Identify which cell holds the provided text, then report its (x, y) central coordinate. 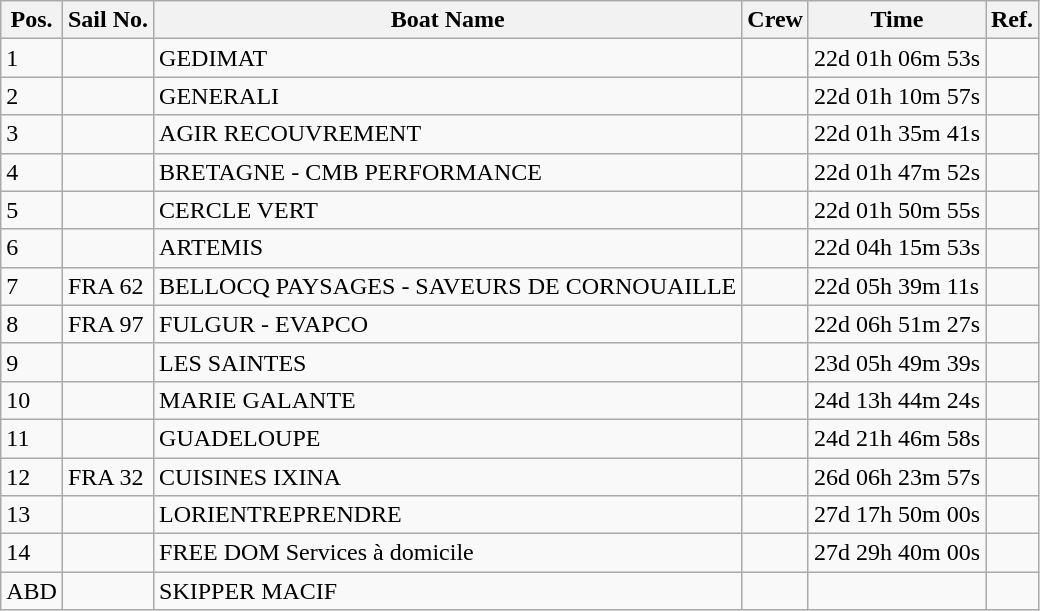
8 (32, 324)
26d 06h 23m 57s (896, 477)
FREE DOM Services à domicile (448, 553)
23d 05h 49m 39s (896, 362)
CUISINES IXINA (448, 477)
4 (32, 172)
FRA 32 (108, 477)
SKIPPER MACIF (448, 591)
Boat Name (448, 20)
22d 01h 47m 52s (896, 172)
5 (32, 210)
MARIE GALANTE (448, 400)
9 (32, 362)
BELLOCQ PAYSAGES - SAVEURS DE CORNOUAILLE (448, 286)
Crew (776, 20)
27d 17h 50m 00s (896, 515)
LORIENTREPRENDRE (448, 515)
CERCLE VERT (448, 210)
6 (32, 248)
ARTEMIS (448, 248)
24d 21h 46m 58s (896, 438)
GENERALI (448, 96)
ABD (32, 591)
3 (32, 134)
24d 13h 44m 24s (896, 400)
Time (896, 20)
10 (32, 400)
BRETAGNE - CMB PERFORMANCE (448, 172)
GUADELOUPE (448, 438)
2 (32, 96)
22d 04h 15m 53s (896, 248)
FRA 97 (108, 324)
FULGUR - EVAPCO (448, 324)
22d 01h 50m 55s (896, 210)
22d 01h 06m 53s (896, 58)
22d 01h 10m 57s (896, 96)
7 (32, 286)
13 (32, 515)
LES SAINTES (448, 362)
22d 05h 39m 11s (896, 286)
Sail No. (108, 20)
FRA 62 (108, 286)
Pos. (32, 20)
1 (32, 58)
11 (32, 438)
AGIR RECOUVREMENT (448, 134)
12 (32, 477)
Ref. (1012, 20)
22d 06h 51m 27s (896, 324)
14 (32, 553)
GEDIMAT (448, 58)
27d 29h 40m 00s (896, 553)
22d 01h 35m 41s (896, 134)
